Capture the cell that displays the provided text and extract its (X, Y) central coordinate. 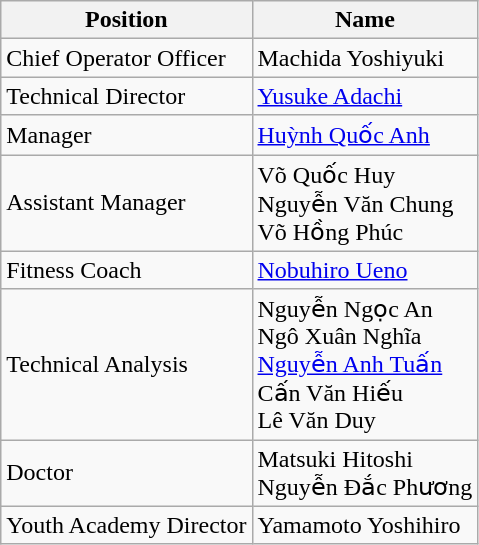
Huỳnh Quốc Anh (365, 135)
Assistant Manager (126, 202)
Matsuki Hitoshi Nguyễn Đắc Phương (365, 474)
Nguyễn Ngọc An Ngô Xuân Nghĩa Nguyễn Anh Tuấn Cấn Văn Hiếu Lê Văn Duy (365, 364)
Nobuhiro Ueno (365, 270)
Technical Director (126, 96)
Fitness Coach (126, 270)
Technical Analysis (126, 364)
Machida Yoshiyuki (365, 58)
Chief Operator Officer (126, 58)
Name (365, 20)
Yusuke Adachi (365, 96)
Position (126, 20)
Doctor (126, 474)
Youth Academy Director (126, 525)
Manager (126, 135)
Yamamoto Yoshihiro (365, 525)
Võ Quốc Huy Nguyễn Văn Chung Võ Hồng Phúc (365, 202)
